Output the [x, y] coordinate of the center of the cell containing the given text.  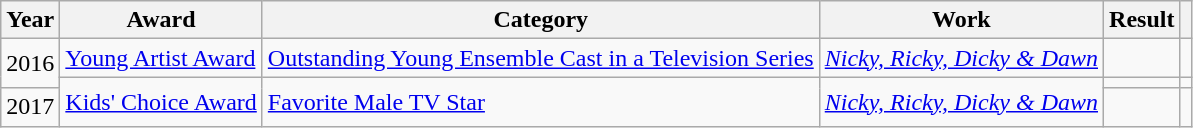
Favorite Male TV Star [540, 102]
Kids' Choice Award [161, 102]
Category [540, 20]
2016 [30, 64]
Award [161, 20]
2017 [30, 107]
Outstanding Young Ensemble Cast in a Television Series [540, 58]
Year [30, 20]
Result [1142, 20]
Work [961, 20]
Young Artist Award [161, 58]
